Pinpoint the cell where the given text exists, returning its [X, Y] midpoint coordinate. 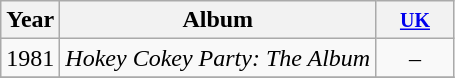
Hokey Cokey Party: The Album [218, 58]
1981 [30, 58]
Album [218, 20]
– [416, 58]
Year [30, 20]
UK [416, 20]
